Extract the [x, y] coordinate from the center of the cell holding the provided text.  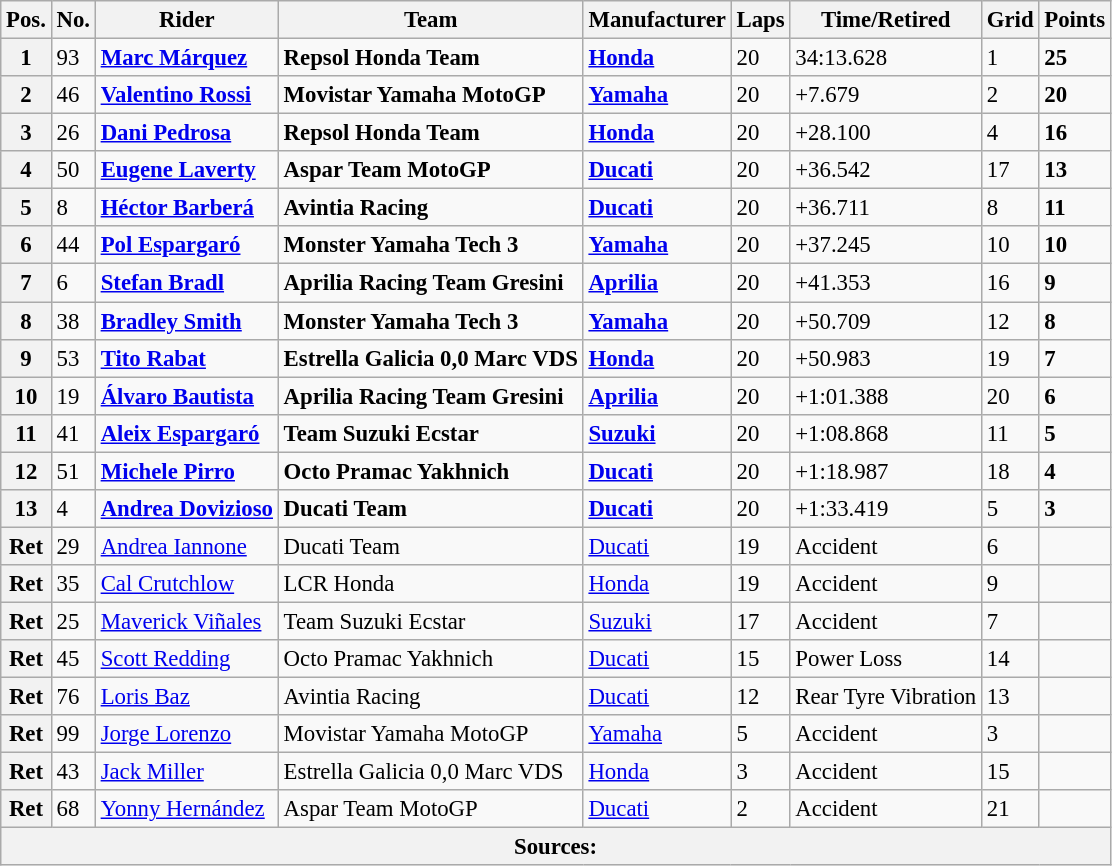
Dani Pedrosa [186, 133]
18 [1010, 471]
Eugene Laverty [186, 170]
41 [73, 433]
+1:18.987 [886, 471]
Rider [186, 20]
29 [73, 546]
Jorge Lorenzo [186, 734]
+50.983 [886, 358]
Points [1074, 20]
Sources: [556, 847]
Stefan Bradl [186, 283]
35 [73, 584]
43 [73, 772]
Maverick Viñales [186, 621]
53 [73, 358]
+36.542 [886, 170]
38 [73, 321]
Laps [760, 20]
Pos. [26, 20]
+1:33.419 [886, 509]
+7.679 [886, 95]
45 [73, 659]
Scott Redding [186, 659]
99 [73, 734]
+1:08.868 [886, 433]
Héctor Barberá [186, 208]
Michele Pirro [186, 471]
Power Loss [886, 659]
+36.711 [886, 208]
Bradley Smith [186, 321]
LCR Honda [430, 584]
93 [73, 58]
Cal Crutchlow [186, 584]
Andrea Iannone [186, 546]
+1:01.388 [886, 396]
Valentino Rossi [186, 95]
76 [73, 697]
Jack Miller [186, 772]
Team [430, 20]
26 [73, 133]
+41.353 [886, 283]
Grid [1010, 20]
Rear Tyre Vibration [886, 697]
No. [73, 20]
51 [73, 471]
21 [1010, 809]
+37.245 [886, 245]
Marc Márquez [186, 58]
46 [73, 95]
Loris Baz [186, 697]
Time/Retired [886, 20]
14 [1010, 659]
+28.100 [886, 133]
Andrea Dovizioso [186, 509]
50 [73, 170]
Aleix Espargaró [186, 433]
Álvaro Bautista [186, 396]
Tito Rabat [186, 358]
Yonny Hernández [186, 809]
Manufacturer [657, 20]
34:13.628 [886, 58]
+50.709 [886, 321]
Pol Espargaró [186, 245]
44 [73, 245]
68 [73, 809]
